Locate the cell with the specified text and output its [X, Y] center coordinate. 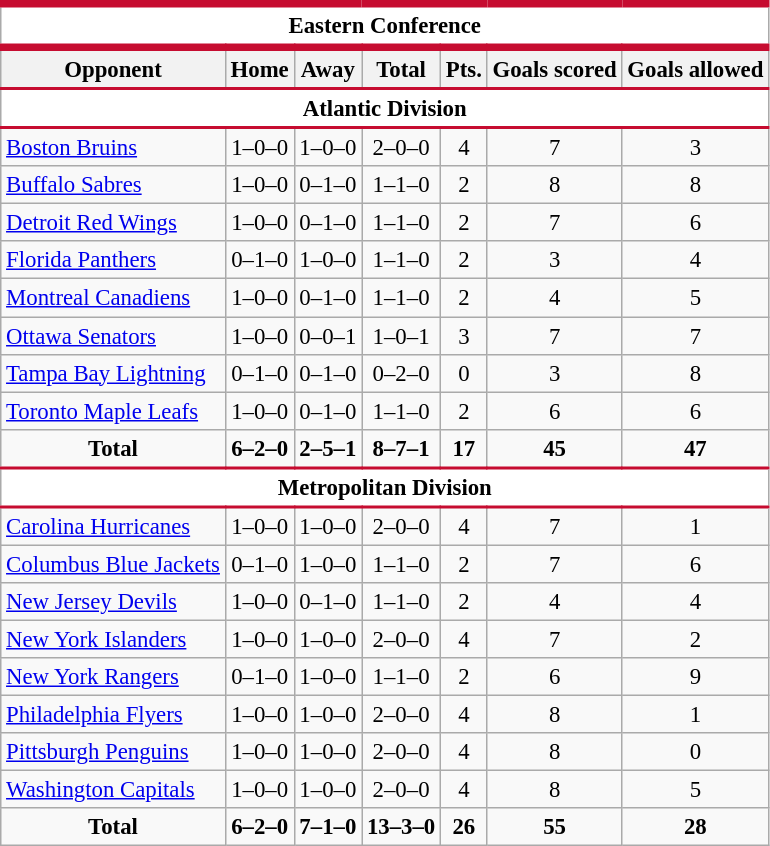
Atlantic Division [385, 108]
Buffalo Sabres [113, 185]
Pts. [464, 68]
Toronto Maple Leafs [113, 411]
New York Islanders [113, 639]
Philadelphia Flyers [113, 715]
New York Rangers [113, 677]
Pittsburgh Penguins [113, 752]
55 [554, 827]
26 [464, 827]
Carolina Hurricanes [113, 526]
Columbus Blue Jackets [113, 564]
45 [554, 448]
Washington Capitals [113, 790]
Home [260, 68]
Opponent [113, 68]
1–0–1 [402, 336]
Away [328, 68]
8–7–1 [402, 448]
7–1–0 [328, 827]
Montreal Canadiens [113, 298]
0–0–1 [328, 336]
Florida Panthers [113, 261]
13–3–0 [402, 827]
0–2–0 [402, 373]
Goals scored [554, 68]
Detroit Red Wings [113, 223]
Tampa Bay Lightning [113, 373]
Metropolitan Division [385, 488]
17 [464, 448]
47 [696, 448]
2–5–1 [328, 448]
Ottawa Senators [113, 336]
Eastern Conference [385, 26]
Boston Bruins [113, 147]
Goals allowed [696, 68]
9 [696, 677]
New Jersey Devils [113, 602]
28 [696, 827]
